Scan for the cell matching the given text and deliver its [x, y] coordinate at center. 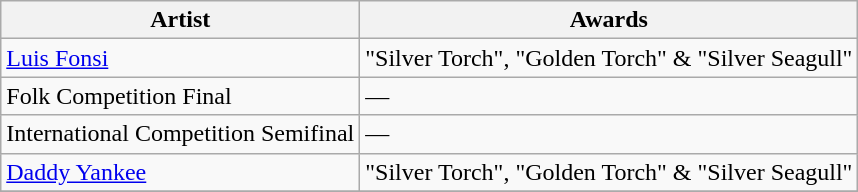
Folk Competition Final [180, 96]
International Competition Semifinal [180, 134]
Luis Fonsi [180, 58]
Artist [180, 20]
Daddy Yankee [180, 172]
Awards [609, 20]
